Pinpoint the cell where the given text exists, returning its (x, y) midpoint coordinate. 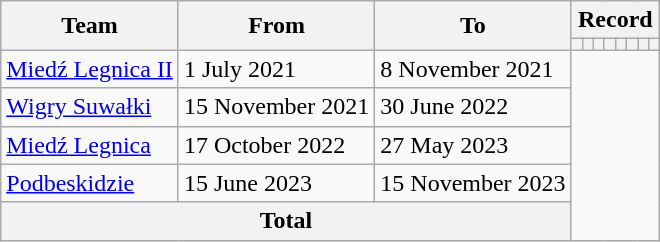
Wigry Suwałki (90, 107)
8 November 2021 (473, 69)
1 July 2021 (276, 69)
30 June 2022 (473, 107)
Team (90, 26)
Total (286, 221)
Miedź Legnica II (90, 69)
17 October 2022 (276, 145)
15 June 2023 (276, 183)
From (276, 26)
Miedź Legnica (90, 145)
27 May 2023 (473, 145)
15 November 2023 (473, 183)
To (473, 26)
Record (615, 20)
Podbeskidzie (90, 183)
15 November 2021 (276, 107)
